Find where the given text appears and provide that cell's center as [x, y] coordinate. 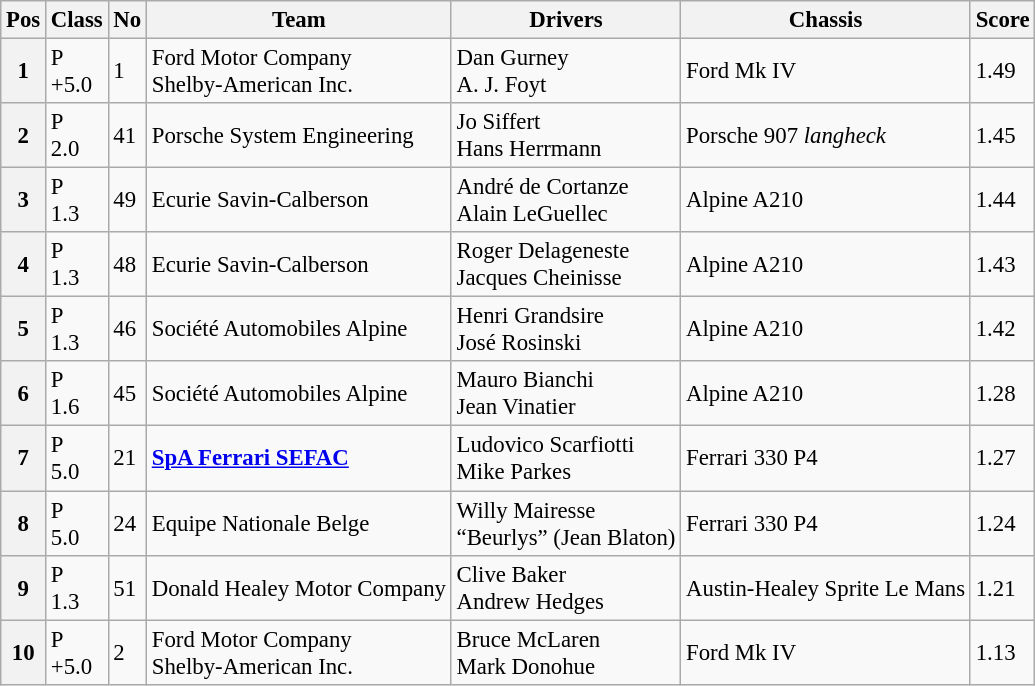
1.49 [1002, 72]
Bruce McLaren Mark Donohue [566, 652]
Pos [24, 20]
Class [78, 20]
Henri Grandsire José Rosinski [566, 330]
1.13 [1002, 652]
1.43 [1002, 264]
1.44 [1002, 200]
51 [127, 588]
1.24 [1002, 524]
45 [127, 394]
Donald Healey Motor Company [298, 588]
Jo Siffert Hans Herrmann [566, 136]
1.45 [1002, 136]
Willy Mairesse “Beurlys” (Jean Blaton) [566, 524]
Chassis [826, 20]
46 [127, 330]
1.21 [1002, 588]
Ludovico Scarfiotti Mike Parkes [566, 458]
24 [127, 524]
21 [127, 458]
André de Cortanze Alain LeGuellec [566, 200]
7 [24, 458]
Porsche System Engineering [298, 136]
Equipe Nationale Belge [298, 524]
Porsche 907 langheck [826, 136]
Score [1002, 20]
10 [24, 652]
No [127, 20]
Mauro Bianchi Jean Vinatier [566, 394]
P2.0 [78, 136]
Roger Delageneste Jacques Cheinisse [566, 264]
Clive Baker Andrew Hedges [566, 588]
Drivers [566, 20]
6 [24, 394]
P1.6 [78, 394]
SpA Ferrari SEFAC [298, 458]
3 [24, 200]
1.42 [1002, 330]
48 [127, 264]
49 [127, 200]
1.28 [1002, 394]
Dan Gurney A. J. Foyt [566, 72]
1.27 [1002, 458]
Team [298, 20]
8 [24, 524]
Austin-Healey Sprite Le Mans [826, 588]
5 [24, 330]
41 [127, 136]
4 [24, 264]
9 [24, 588]
